Identify which cell holds the provided text, then report its (x, y) central coordinate. 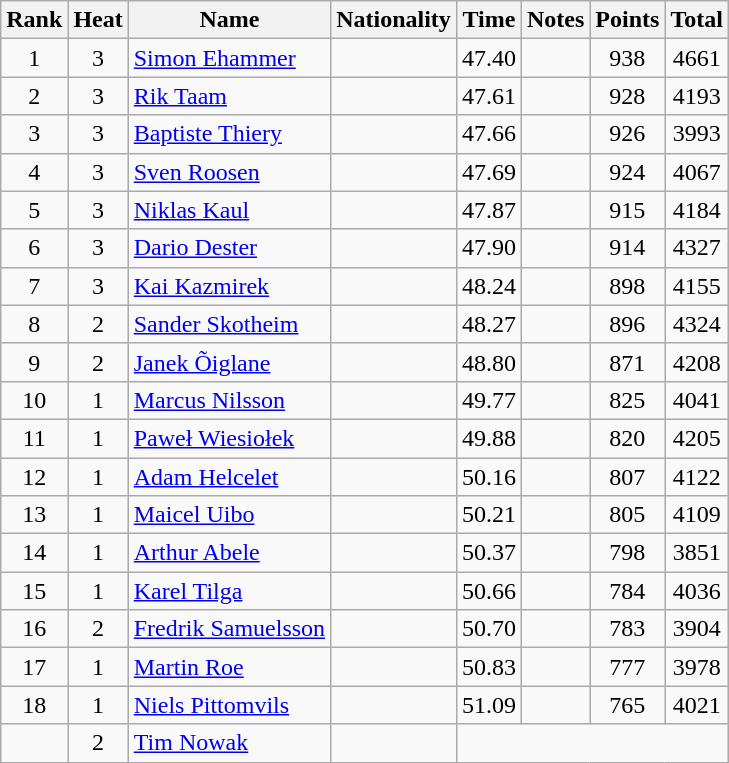
9 (34, 362)
4205 (697, 438)
Niklas Kaul (229, 210)
4661 (697, 58)
50.83 (488, 667)
Sander Skotheim (229, 324)
48.80 (488, 362)
Arthur Abele (229, 553)
Time (488, 20)
798 (628, 553)
820 (628, 438)
47.40 (488, 58)
915 (628, 210)
807 (628, 477)
Karel Tilga (229, 591)
Notes (555, 20)
17 (34, 667)
51.09 (488, 705)
914 (628, 248)
4324 (697, 324)
4122 (697, 477)
49.77 (488, 400)
50.16 (488, 477)
4193 (697, 96)
765 (628, 705)
4041 (697, 400)
Niels Pittomvils (229, 705)
Tim Nowak (229, 743)
4067 (697, 172)
Points (628, 20)
Heat (98, 20)
4036 (697, 591)
Sven Roosen (229, 172)
3978 (697, 667)
898 (628, 286)
47.69 (488, 172)
926 (628, 134)
783 (628, 629)
49.88 (488, 438)
Marcus Nilsson (229, 400)
4155 (697, 286)
11 (34, 438)
50.21 (488, 515)
14 (34, 553)
3993 (697, 134)
Baptiste Thiery (229, 134)
Maicel Uibo (229, 515)
6 (34, 248)
805 (628, 515)
50.66 (488, 591)
13 (34, 515)
50.37 (488, 553)
Fredrik Samuelsson (229, 629)
924 (628, 172)
896 (628, 324)
Paweł Wiesiołek (229, 438)
Kai Kazmirek (229, 286)
5 (34, 210)
4208 (697, 362)
777 (628, 667)
825 (628, 400)
928 (628, 96)
Name (229, 20)
938 (628, 58)
Rik Taam (229, 96)
15 (34, 591)
Nationality (394, 20)
47.66 (488, 134)
Total (697, 20)
Rank (34, 20)
7 (34, 286)
48.27 (488, 324)
47.87 (488, 210)
47.61 (488, 96)
Adam Helcelet (229, 477)
47.90 (488, 248)
10 (34, 400)
3851 (697, 553)
18 (34, 705)
871 (628, 362)
4109 (697, 515)
Martin Roe (229, 667)
784 (628, 591)
48.24 (488, 286)
Simon Ehammer (229, 58)
4184 (697, 210)
4327 (697, 248)
4 (34, 172)
8 (34, 324)
12 (34, 477)
Janek Õiglane (229, 362)
16 (34, 629)
4021 (697, 705)
50.70 (488, 629)
Dario Dester (229, 248)
3904 (697, 629)
